Return the [x, y] coordinate for the center point of the cell that contains the specified text.  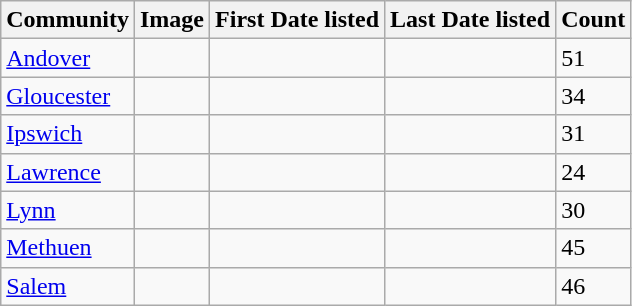
Image [172, 20]
46 [594, 286]
Andover [68, 58]
51 [594, 58]
Methuen [68, 248]
30 [594, 210]
31 [594, 134]
45 [594, 248]
Salem [68, 286]
Ipswich [68, 134]
Lynn [68, 210]
34 [594, 96]
Gloucester [68, 96]
24 [594, 172]
Last Date listed [470, 20]
First Date listed [298, 20]
Community [68, 20]
Count [594, 20]
Lawrence [68, 172]
